Search for the cell housing the specified text and yield its [x, y] center coordinate. 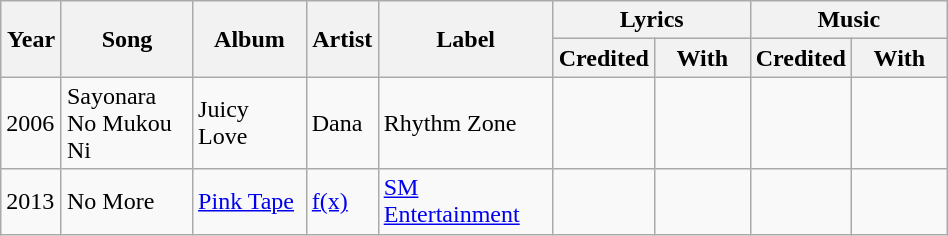
2013 [32, 202]
Album [250, 39]
Rhythm Zone [466, 123]
Song [126, 39]
Artist [342, 39]
Sayonara No Mukou Ni [126, 123]
Music [848, 20]
SM Entertainment [466, 202]
Lyrics [652, 20]
No More [126, 202]
Year [32, 39]
Pink Tape [250, 202]
Label [466, 39]
2006 [32, 123]
Juicy Love [250, 123]
f(x) [342, 202]
Dana [342, 123]
